For the text-containing cell, return its midpoint in [X, Y] coordinate format. 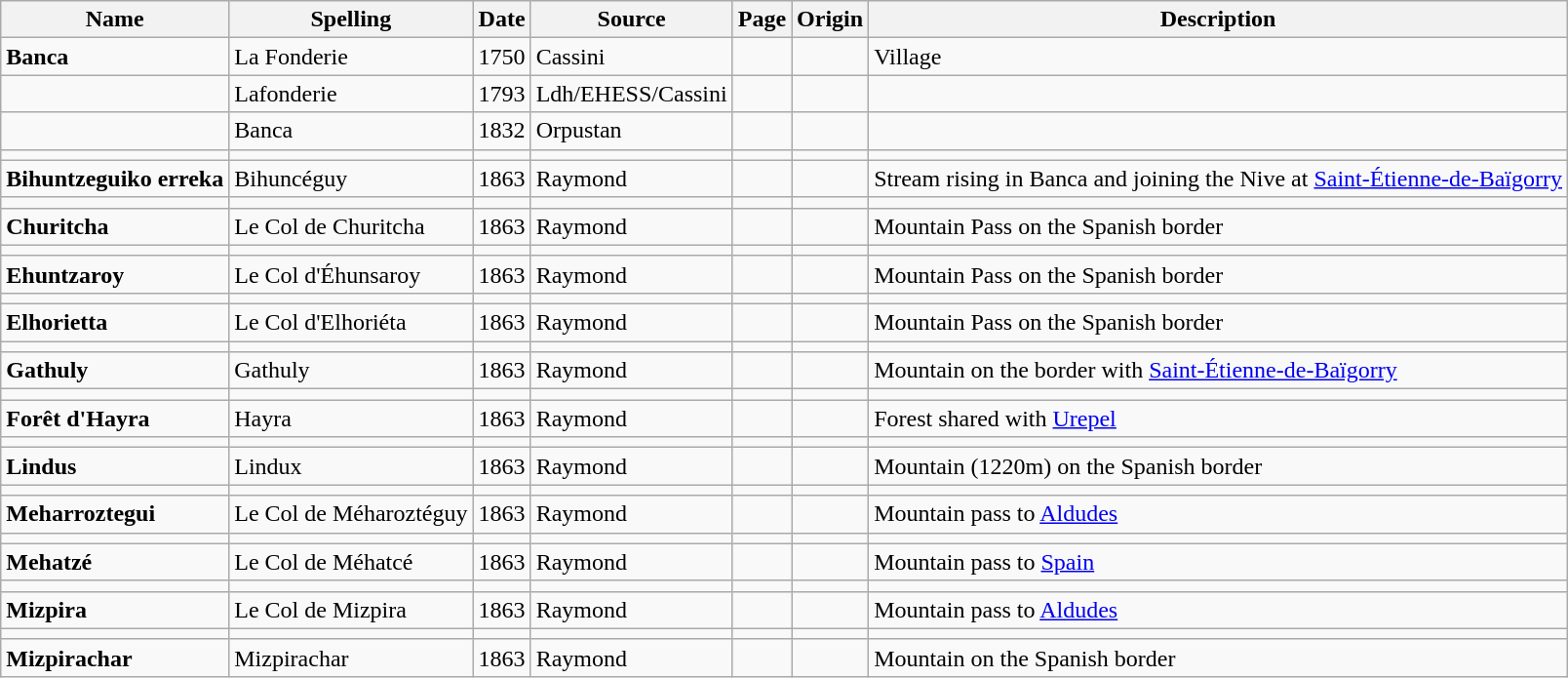
Le Col de Mizpira [351, 610]
Lindux [351, 466]
Page [762, 20]
Ldh/EHESS/Cassini [632, 94]
Churitcha [115, 226]
Le Col de Méharoztéguy [351, 514]
Elhorietta [115, 322]
La Fonderie [351, 57]
Mountain pass to Spain [1219, 562]
Le Col d'Éhunsaroy [351, 274]
Stream rising in Banca and joining the Nive at Saint-Étienne-de-Baïgorry [1219, 179]
Lindus [115, 466]
Bihuncéguy [351, 179]
Meharroztegui [115, 514]
Origin [831, 20]
Le Col d'Elhoriéta [351, 322]
Ehuntzaroy [115, 274]
Mountain (1220m) on the Spanish border [1219, 466]
Mountain on the border with Saint-Étienne-de-Baïgorry [1219, 371]
Lafonderie [351, 94]
Cassini [632, 57]
Source [632, 20]
Le Col de Churitcha [351, 226]
1832 [501, 131]
Orpustan [632, 131]
Description [1219, 20]
Forest shared with Urepel [1219, 419]
Mountain on the Spanish border [1219, 658]
Forêt d'Hayra [115, 419]
Village [1219, 57]
Date [501, 20]
1750 [501, 57]
1793 [501, 94]
Mehatzé [115, 562]
Le Col de Méhatcé [351, 562]
Mizpira [115, 610]
Name [115, 20]
Spelling [351, 20]
Hayra [351, 419]
Bihuntzeguiko erreka [115, 179]
